Locate the cell with the specified text and output its [X, Y] center coordinate. 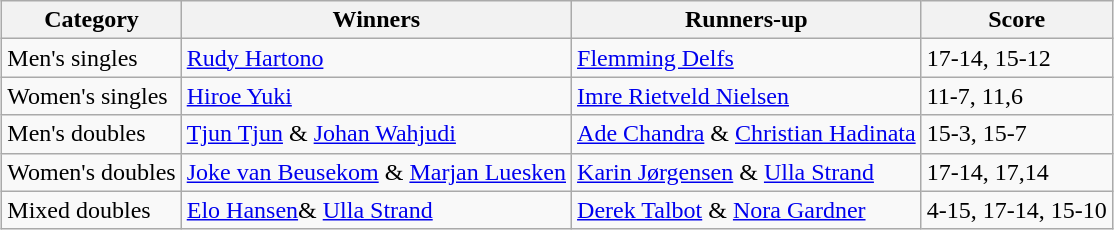
Men's doubles [92, 134]
Karin Jørgensen & Ulla Strand [747, 172]
17-14, 15-12 [1016, 58]
Winners [376, 20]
Rudy Hartono [376, 58]
Runners-up [747, 20]
Tjun Tjun & Johan Wahjudi [376, 134]
Mixed doubles [92, 210]
Imre Rietveld Nielsen [747, 96]
Ade Chandra & Christian Hadinata [747, 134]
11-7, 11,6 [1016, 96]
Category [92, 20]
Joke van Beusekom & Marjan Luesken [376, 172]
Hiroe Yuki [376, 96]
Score [1016, 20]
Men's singles [92, 58]
Women's doubles [92, 172]
Flemming Delfs [747, 58]
Women's singles [92, 96]
Elo Hansen& Ulla Strand [376, 210]
4-15, 17-14, 15-10 [1016, 210]
17-14, 17,14 [1016, 172]
15-3, 15-7 [1016, 134]
Derek Talbot & Nora Gardner [747, 210]
